Search for the cell housing the specified text and yield its [x, y] center coordinate. 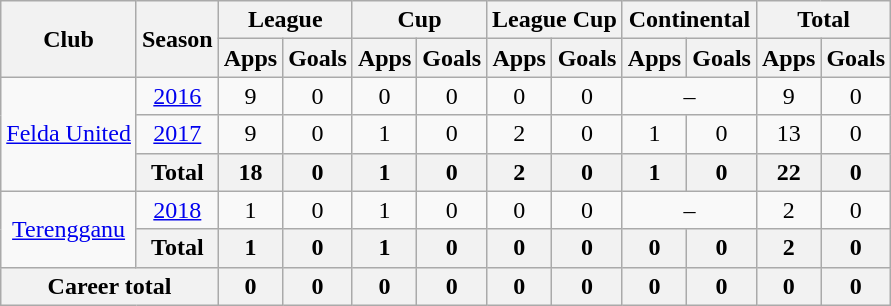
League Cup [555, 20]
Career total [110, 286]
Terengganu [69, 229]
18 [250, 172]
Cup [419, 20]
13 [788, 134]
2016 [177, 96]
Felda United [69, 134]
2017 [177, 134]
22 [788, 172]
League [285, 20]
Season [177, 39]
2018 [177, 210]
Club [69, 39]
Continental [689, 20]
